Detect which cell encompasses the target text, then output its [x, y] center coordinate. 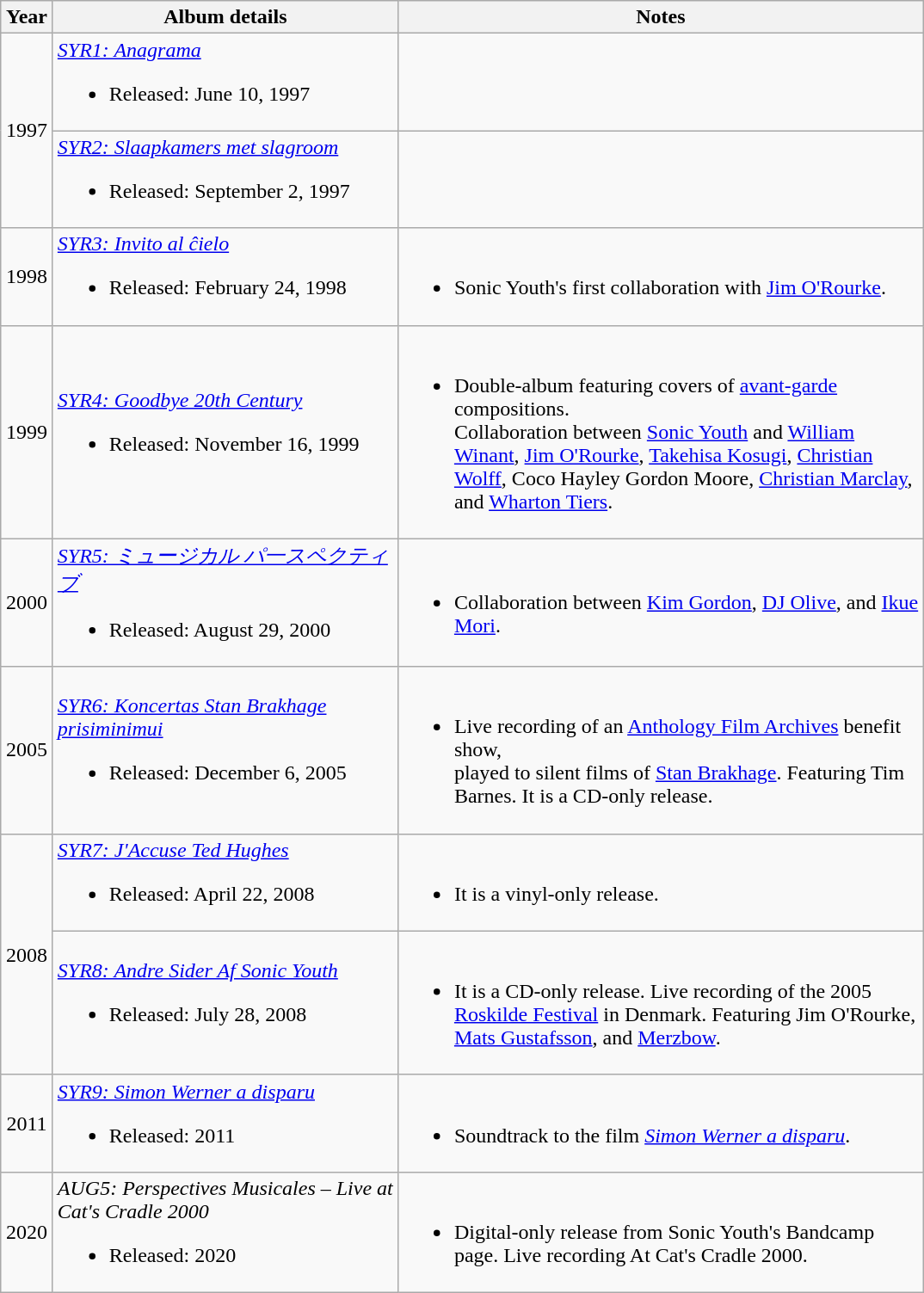
2020 [28, 1232]
2008 [28, 954]
SYR4: Goodbye 20th CenturyReleased: November 16, 1999 [225, 432]
1998 [28, 277]
SYR1: AnagramaReleased: June 10, 1997 [225, 83]
It is a vinyl-only release. [661, 883]
SYR6: Koncertas Stan Brakhage prisiminimuiReleased: December 6, 2005 [225, 750]
1999 [28, 432]
Album details [225, 17]
It is a CD-only release. Live recording of the 2005 Roskilde Festival in Denmark. Featuring Jim O'Rourke, Mats Gustafsson, and Merzbow. [661, 1003]
SYR7: J'Accuse Ted HughesReleased: April 22, 2008 [225, 883]
2011 [28, 1124]
Digital-only release from Sonic Youth's Bandcamp page. Live recording At Cat's Cradle 2000. [661, 1232]
Year [28, 17]
1997 [28, 131]
Notes [661, 17]
Live recording of an Anthology Film Archives benefit show,played to silent films of Stan Brakhage. Featuring Tim Barnes. It is a CD-only release. [661, 750]
SYR2: Slaapkamers met slagroomReleased: September 2, 1997 [225, 179]
Collaboration between Kim Gordon, DJ Olive, and Ikue Mori. [661, 602]
SYR5: ミュージカル パ一スペクティブReleased: August 29, 2000 [225, 602]
Sonic Youth's first collaboration with Jim O'Rourke. [661, 277]
SYR8: Andre Sider Af Sonic YouthReleased: July 28, 2008 [225, 1003]
2005 [28, 750]
AUG5: Perspectives Musicales – Live at Cat's Cradle 2000Released: 2020 [225, 1232]
Soundtrack to the film Simon Werner a disparu. [661, 1124]
SYR3: Invito al ĉieloReleased: February 24, 1998 [225, 277]
2000 [28, 602]
SYR9: Simon Werner a disparuReleased: 2011 [225, 1124]
